Capture the cell that displays the provided text and extract its [X, Y] central coordinate. 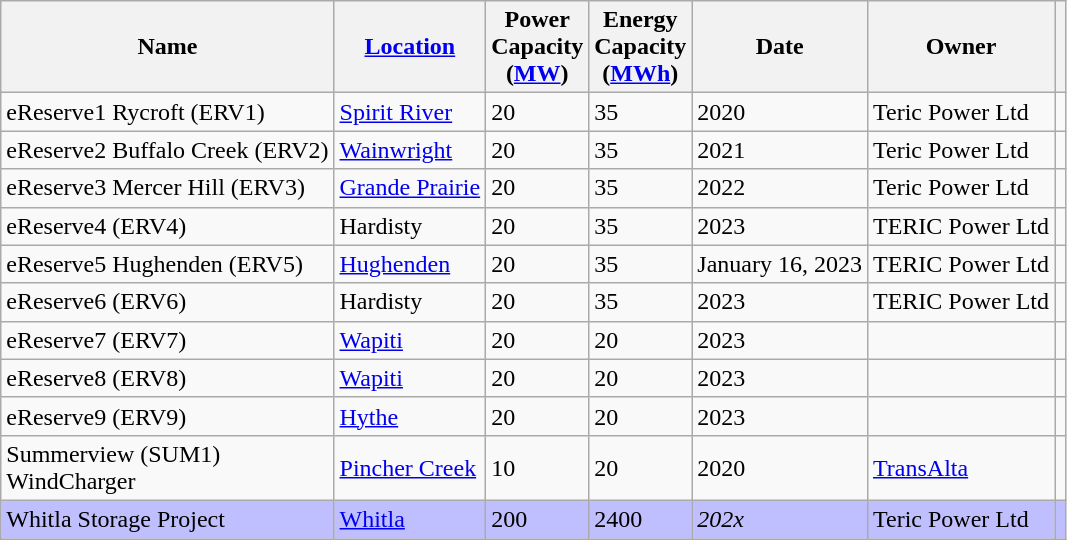
2400 [640, 519]
Pincher Creek [410, 468]
eReserve5 Hughenden (ERV5) [168, 264]
Summerview (SUM1)WindCharger [168, 468]
Hythe [410, 416]
Owner [960, 47]
eReserve1 Rycroft (ERV1) [168, 112]
Wainwright [410, 150]
Date [780, 47]
200 [538, 519]
2022 [780, 188]
Whitla Storage Project [168, 519]
Name [168, 47]
10 [538, 468]
Whitla [410, 519]
eReserve8 (ERV8) [168, 378]
eReserve4 (ERV4) [168, 226]
Hughenden [410, 264]
2021 [780, 150]
EnergyCapacity(MWh) [640, 47]
eReserve3 Mercer Hill (ERV3) [168, 188]
202x [780, 519]
January 16, 2023 [780, 264]
Grande Prairie [410, 188]
Spirit River [410, 112]
eReserve7 (ERV7) [168, 340]
eReserve2 Buffalo Creek (ERV2) [168, 150]
eReserve9 (ERV9) [168, 416]
eReserve6 (ERV6) [168, 302]
TransAlta [960, 468]
Location [410, 47]
PowerCapacity(MW) [538, 47]
